Capture the cell that displays the provided text and extract its [X, Y] central coordinate. 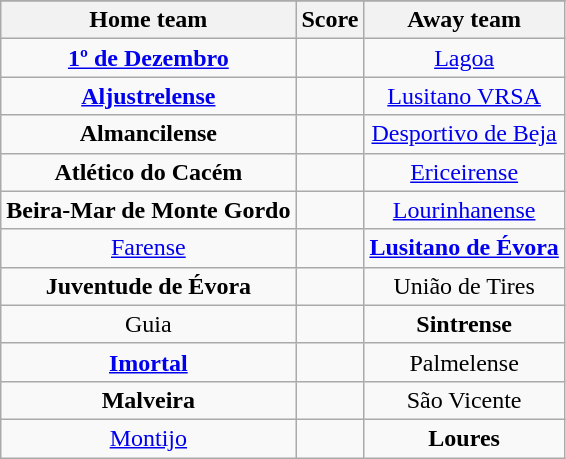
Atlético do Cacém [148, 172]
Farense [148, 248]
Almancilense [148, 134]
São Vicente [464, 400]
Juventude de Évora [148, 286]
Sintrense [464, 324]
Lagoa [464, 58]
Lusitano VRSA [464, 96]
Ericeirense [464, 172]
Malveira [148, 400]
União de Tires [464, 286]
Lourinhanense [464, 210]
Home team [148, 20]
Lusitano de Évora [464, 248]
Score [330, 20]
Montijo [148, 438]
Palmelense [464, 362]
Beira-Mar de Monte Gordo [148, 210]
Aljustrelense [148, 96]
Desportivo de Beja [464, 134]
Imortal [148, 362]
Loures [464, 438]
Away team [464, 20]
1º de Dezembro [148, 58]
Guia [148, 324]
